For the text-containing cell, return its midpoint in [x, y] coordinate format. 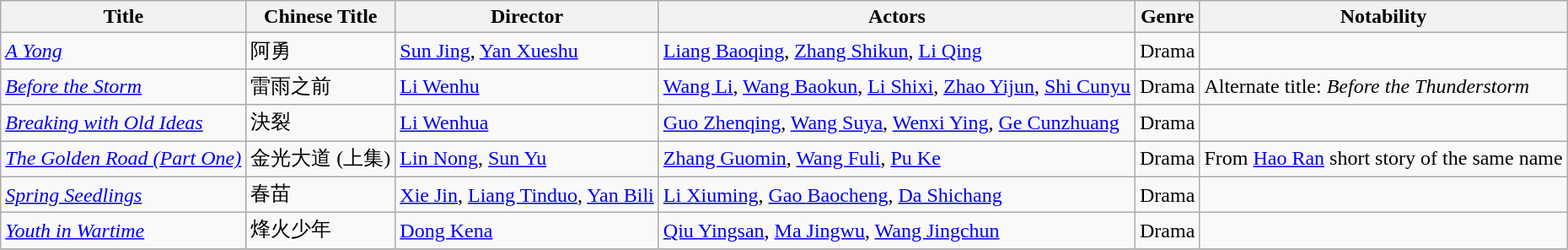
Youth in Wartime [123, 231]
Director [527, 17]
Before the Storm [123, 86]
A Yong [123, 51]
烽火少年 [320, 231]
Spring Seedlings [123, 194]
Breaking with Old Ideas [123, 123]
Actors [897, 17]
Genre [1168, 17]
The Golden Road (Part One) [123, 159]
Lin Nong, Sun Yu [527, 159]
Li Wenhua [527, 123]
Guo Zhenqing, Wang Suya, Wenxi Ying, Ge Cunzhuang [897, 123]
雷雨之前 [320, 86]
Xie Jin, Liang Tinduo, Yan Bili [527, 194]
Title [123, 17]
From Hao Ran short story of the same name [1383, 159]
Qiu Yingsan, Ma Jingwu, Wang Jingchun [897, 231]
金光大道 (上集) [320, 159]
Notability [1383, 17]
春苗 [320, 194]
Dong Kena [527, 231]
Wang Li, Wang Baokun, Li Shixi, Zhao Yijun, Shi Cunyu [897, 86]
Li Wenhu [527, 86]
Zhang Guomin, Wang Fuli, Pu Ke [897, 159]
Chinese Title [320, 17]
Sun Jing, Yan Xueshu [527, 51]
Alternate title: Before the Thunderstorm [1383, 86]
Liang Baoqing, Zhang Shikun, Li Qing [897, 51]
阿勇 [320, 51]
Li Xiuming, Gao Baocheng, Da Shichang [897, 194]
決裂 [320, 123]
